Pinpoint the cell where the given text exists, returning its (X, Y) midpoint coordinate. 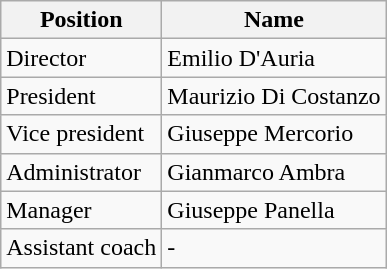
Assistant coach (82, 248)
Maurizio Di Costanzo (274, 96)
Vice president (82, 134)
Giuseppe Mercorio (274, 134)
- (274, 248)
Emilio D'Auria (274, 58)
Manager (82, 210)
Position (82, 20)
Administrator (82, 172)
Giuseppe Panella (274, 210)
President (82, 96)
Name (274, 20)
Gianmarco Ambra (274, 172)
Director (82, 58)
